Output the (x, y) coordinate of the center of the cell containing the given text.  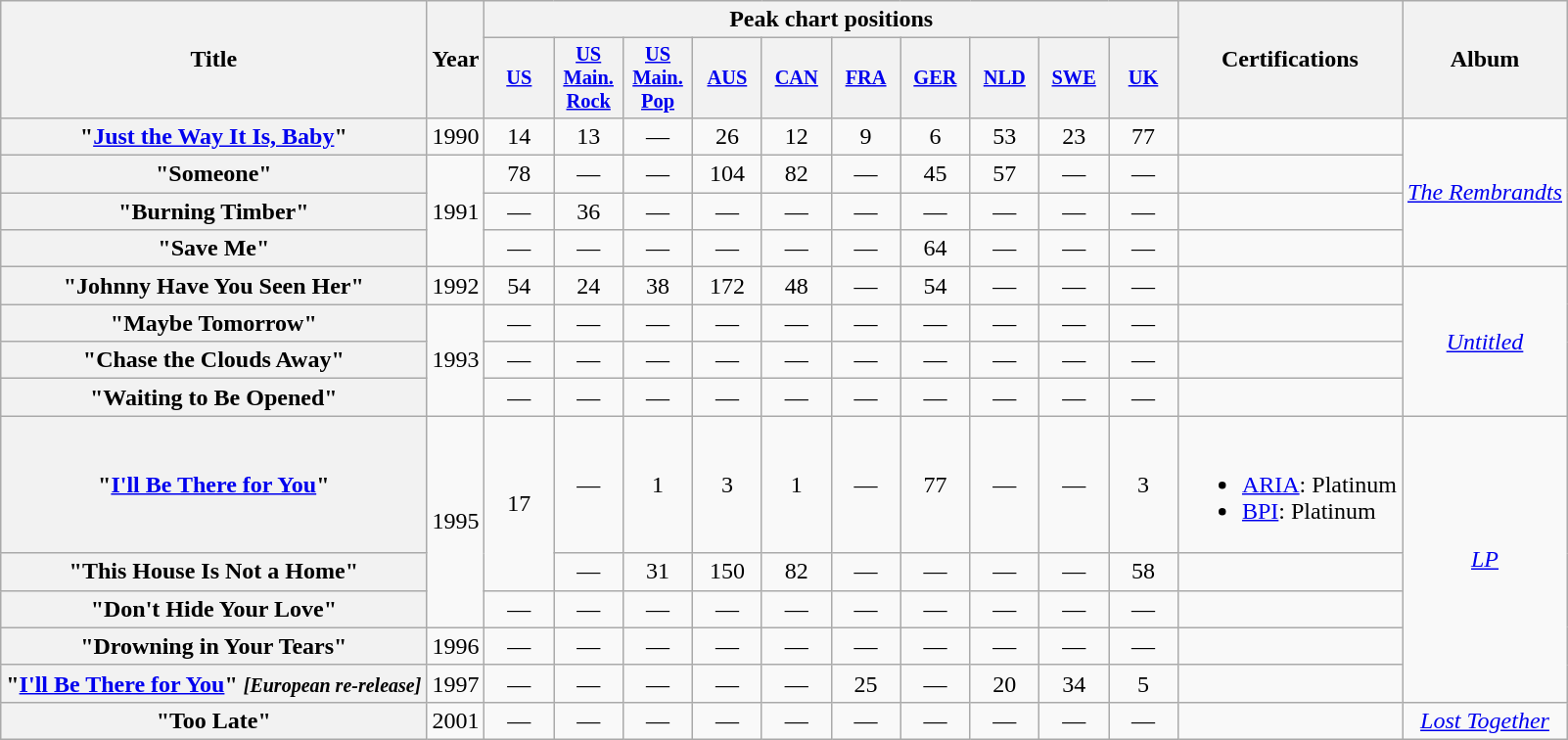
104 (726, 174)
150 (726, 572)
USMain.Pop (658, 78)
UK (1143, 78)
"Just the Way It Is, Baby" (213, 136)
NLD (1004, 78)
"Don't Hide Your Love" (213, 609)
"Johnny Have You Seen Her" (213, 286)
Certifications (1290, 60)
34 (1075, 683)
17 (519, 503)
23 (1075, 136)
58 (1143, 572)
78 (519, 174)
The Rembrandts (1484, 192)
48 (797, 286)
CAN (797, 78)
57 (1004, 174)
"Save Me" (213, 249)
64 (936, 249)
USMain.Rock (589, 78)
"I'll Be There for You" [European re-release] (213, 683)
"This House Is Not a Home" (213, 572)
172 (726, 286)
2001 (456, 720)
13 (589, 136)
1991 (456, 211)
26 (726, 136)
1993 (456, 360)
ARIA: PlatinumBPI: Platinum (1290, 485)
"Burning Timber" (213, 211)
SWE (1075, 78)
Album (1484, 60)
1997 (456, 683)
US (519, 78)
24 (589, 286)
"Drowning in Your Tears" (213, 646)
Lost Together (1484, 720)
AUS (726, 78)
1990 (456, 136)
12 (797, 136)
Year (456, 60)
38 (658, 286)
"Maybe Tomorrow" (213, 323)
1995 (456, 522)
36 (589, 211)
FRA (865, 78)
Peak chart positions (832, 20)
"Too Late" (213, 720)
5 (1143, 683)
"Someone" (213, 174)
"Chase the Clouds Away" (213, 360)
Untitled (1484, 342)
"I'll Be There for You" (213, 485)
GER (936, 78)
14 (519, 136)
9 (865, 136)
25 (865, 683)
31 (658, 572)
LP (1484, 559)
20 (1004, 683)
"Waiting to Be Opened" (213, 397)
45 (936, 174)
1996 (456, 646)
6 (936, 136)
Title (213, 60)
53 (1004, 136)
1992 (456, 286)
